Identify which cell holds the provided text, then report its (X, Y) central coordinate. 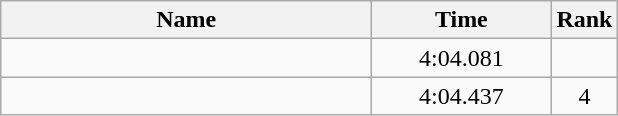
Time (462, 20)
4 (584, 96)
Name (186, 20)
4:04.081 (462, 58)
Rank (584, 20)
4:04.437 (462, 96)
